Scan for the cell matching the given text and deliver its (x, y) coordinate at center. 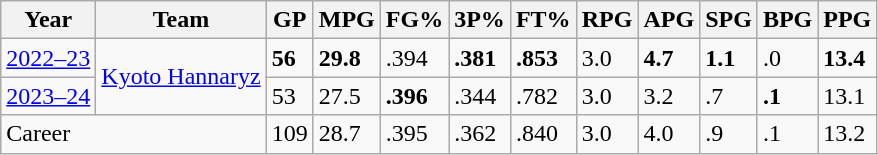
.7 (729, 96)
13.4 (848, 58)
.0 (787, 58)
BPG (787, 20)
Kyoto Hannaryz (181, 77)
.782 (543, 96)
.396 (414, 96)
APG (669, 20)
.394 (414, 58)
MPG (346, 20)
.853 (543, 58)
.344 (480, 96)
2022–23 (48, 58)
Career (134, 134)
2023–24 (48, 96)
FG% (414, 20)
Team (181, 20)
4.7 (669, 58)
56 (290, 58)
13.1 (848, 96)
.362 (480, 134)
1.1 (729, 58)
FT% (543, 20)
.395 (414, 134)
PPG (848, 20)
27.5 (346, 96)
29.8 (346, 58)
3.2 (669, 96)
109 (290, 134)
.840 (543, 134)
Year (48, 20)
RPG (607, 20)
13.2 (848, 134)
GP (290, 20)
.9 (729, 134)
28.7 (346, 134)
.381 (480, 58)
3P% (480, 20)
53 (290, 96)
4.0 (669, 134)
SPG (729, 20)
